Detect which cell encompasses the target text, then output its (x, y) center coordinate. 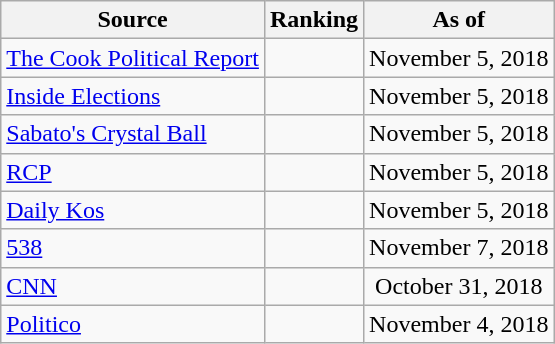
The Cook Political Report (133, 58)
Daily Kos (133, 210)
Ranking (314, 20)
Inside Elections (133, 96)
RCP (133, 172)
538 (133, 248)
November 4, 2018 (459, 324)
Sabato's Crystal Ball (133, 134)
CNN (133, 286)
Politico (133, 324)
Source (133, 20)
As of (459, 20)
October 31, 2018 (459, 286)
November 7, 2018 (459, 248)
